Output the (x, y) coordinate of the center of the cell containing the given text.  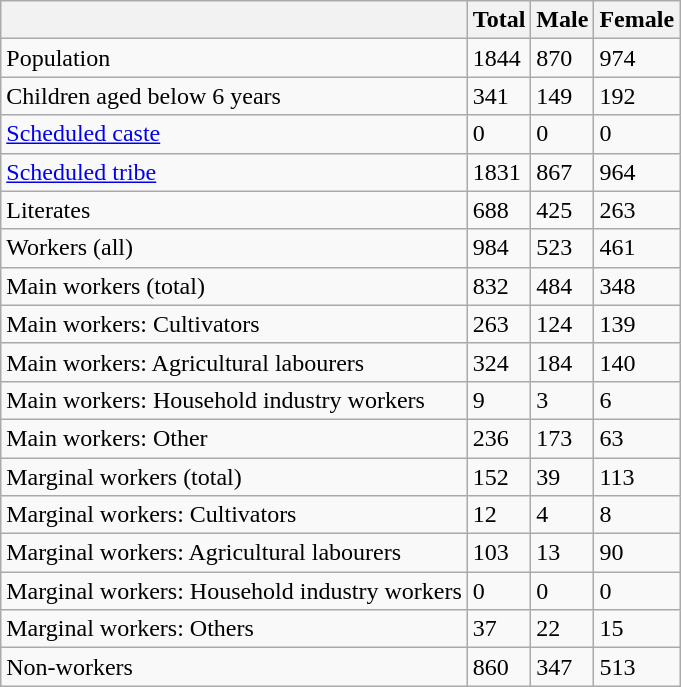
8 (637, 515)
4 (562, 515)
140 (637, 362)
124 (562, 324)
Main workers: Household industry workers (234, 400)
3 (562, 400)
461 (637, 248)
Marginal workers: Agricultural labourers (234, 553)
Children aged below 6 years (234, 96)
Marginal workers: Household industry workers (234, 591)
Total (499, 20)
Population (234, 58)
Non-workers (234, 667)
9 (499, 400)
1831 (499, 172)
964 (637, 172)
22 (562, 629)
152 (499, 477)
Main workers: Other (234, 438)
860 (499, 667)
192 (637, 96)
324 (499, 362)
341 (499, 96)
113 (637, 477)
39 (562, 477)
867 (562, 172)
12 (499, 515)
37 (499, 629)
984 (499, 248)
870 (562, 58)
236 (499, 438)
513 (637, 667)
Scheduled tribe (234, 172)
832 (499, 286)
425 (562, 210)
149 (562, 96)
184 (562, 362)
173 (562, 438)
Marginal workers: Others (234, 629)
Marginal workers: Cultivators (234, 515)
688 (499, 210)
139 (637, 324)
15 (637, 629)
Scheduled caste (234, 134)
Main workers: Cultivators (234, 324)
63 (637, 438)
90 (637, 553)
Main workers (total) (234, 286)
347 (562, 667)
103 (499, 553)
Male (562, 20)
13 (562, 553)
Workers (all) (234, 248)
1844 (499, 58)
523 (562, 248)
Female (637, 20)
Marginal workers (total) (234, 477)
6 (637, 400)
974 (637, 58)
348 (637, 286)
Literates (234, 210)
Main workers: Agricultural labourers (234, 362)
484 (562, 286)
